Pinpoint the cell where the given text exists, returning its [X, Y] midpoint coordinate. 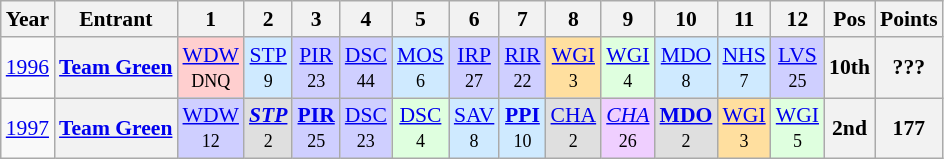
??? [909, 68]
WGI4 [628, 68]
DSC23 [366, 128]
2 [268, 19]
LVS25 [798, 68]
12 [798, 19]
6 [474, 19]
WDWDNQ [210, 68]
7 [522, 19]
SAV8 [474, 128]
1996 [28, 68]
MOS6 [420, 68]
Year [28, 19]
1 [210, 19]
10th [850, 68]
3 [316, 19]
PIR23 [316, 68]
1997 [28, 128]
4 [366, 19]
PPI10 [522, 128]
Pos [850, 19]
9 [628, 19]
STP2 [268, 128]
177 [909, 128]
Entrant [116, 19]
DSC44 [366, 68]
10 [686, 19]
Points [909, 19]
8 [574, 19]
WGI5 [798, 128]
DSC4 [420, 128]
RIR22 [522, 68]
WDW12 [210, 128]
11 [744, 19]
STP9 [268, 68]
IRP27 [474, 68]
5 [420, 19]
CHA26 [628, 128]
2nd [850, 128]
MDO8 [686, 68]
MDO2 [686, 128]
CHA2 [574, 128]
NHS7 [744, 68]
PIR25 [316, 128]
